From the cell containing the given text, extract its center point as (x, y) coordinate. 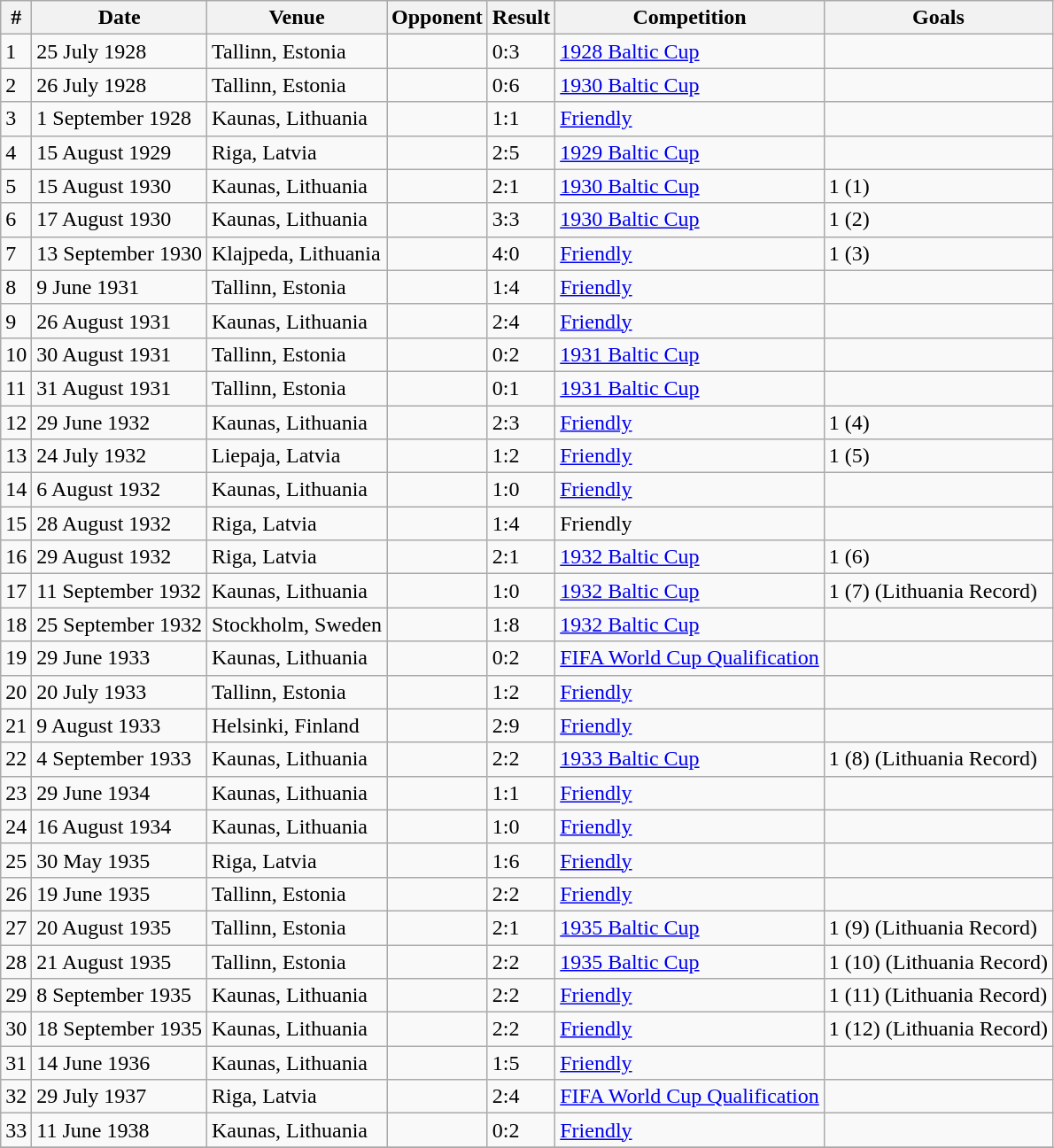
1 (5) (938, 456)
1 September 1928 (120, 119)
1:8 (521, 624)
17 August 1930 (120, 220)
1:6 (521, 860)
2 (16, 85)
15 (16, 524)
Date (120, 18)
21 (16, 725)
1 (12) (Lithuania Record) (938, 1029)
15 August 1929 (120, 152)
11 June 1938 (120, 1130)
Liepaja, Latvia (298, 456)
0:3 (521, 51)
1 (11) (Lithuania Record) (938, 996)
28 (16, 961)
2:9 (521, 725)
30 (16, 1029)
17 (16, 591)
3:3 (521, 220)
Venue (298, 18)
27 (16, 927)
16 August 1934 (120, 826)
0:1 (521, 388)
29 (16, 996)
0:6 (521, 85)
20 July 1933 (120, 692)
11 September 1932 (120, 591)
1 (16, 51)
19 June 1935 (120, 894)
29 June 1933 (120, 658)
2:5 (521, 152)
13 September 1930 (120, 253)
6 August 1932 (120, 490)
25 September 1932 (120, 624)
1 (3) (938, 253)
1933 Baltic Cup (690, 759)
30 August 1931 (120, 354)
Stockholm, Sweden (298, 624)
11 (16, 388)
29 June 1932 (120, 423)
29 July 1937 (120, 1097)
Competition (690, 18)
1 (7) (Lithuania Record) (938, 591)
29 June 1934 (120, 793)
Klajpeda, Lithuania (298, 253)
1 (10) (Lithuania Record) (938, 961)
# (16, 18)
5 (16, 186)
14 June 1936 (120, 1063)
7 (16, 253)
14 (16, 490)
31 (16, 1063)
1 (9) (Lithuania Record) (938, 927)
21 August 1935 (120, 961)
12 (16, 423)
6 (16, 220)
4 (16, 152)
25 (16, 860)
1 (8) (Lithuania Record) (938, 759)
1 (1) (938, 186)
13 (16, 456)
Helsinki, Finland (298, 725)
9 June 1931 (120, 287)
Goals (938, 18)
1 (4) (938, 423)
1929 Baltic Cup (690, 152)
Result (521, 18)
26 (16, 894)
18 (16, 624)
Opponent (438, 18)
8 (16, 287)
31 August 1931 (120, 388)
8 September 1935 (120, 996)
22 (16, 759)
25 July 1928 (120, 51)
15 August 1930 (120, 186)
2:3 (521, 423)
24 (16, 826)
33 (16, 1130)
28 August 1932 (120, 524)
32 (16, 1097)
30 May 1935 (120, 860)
19 (16, 658)
26 July 1928 (120, 85)
3 (16, 119)
16 (16, 557)
4 September 1933 (120, 759)
29 August 1932 (120, 557)
18 September 1935 (120, 1029)
24 July 1932 (120, 456)
23 (16, 793)
1:5 (521, 1063)
10 (16, 354)
1928 Baltic Cup (690, 51)
20 August 1935 (120, 927)
26 August 1931 (120, 321)
1 (6) (938, 557)
20 (16, 692)
9 (16, 321)
9 August 1933 (120, 725)
4:0 (521, 253)
1 (2) (938, 220)
